Scan for the cell matching the given text and deliver its [X, Y] coordinate at center. 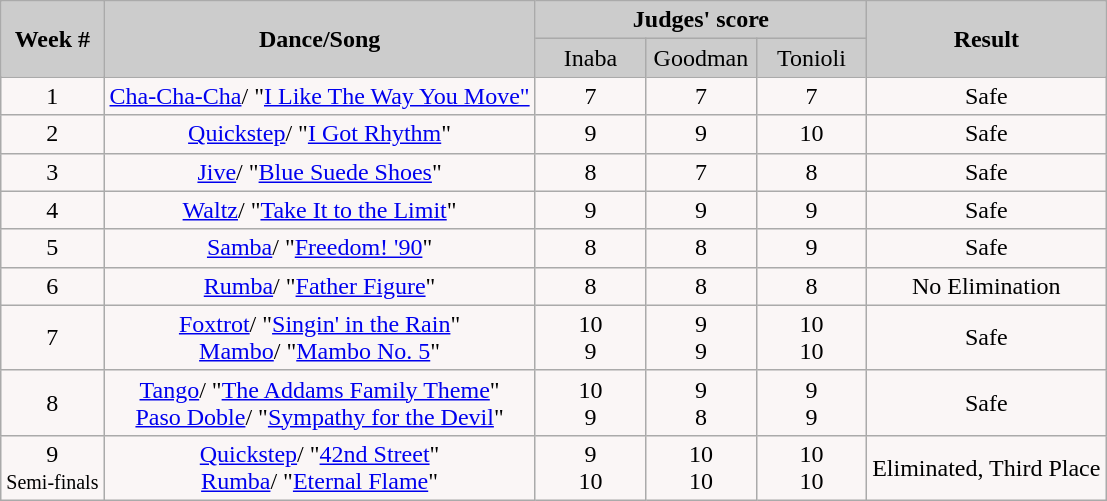
Week # [52, 39]
Dance/Song [320, 39]
Quickstep/ "42nd Street"Rumba/ "Eternal Flame" [320, 468]
No Elimination [986, 286]
5 [52, 248]
Judges' score [701, 20]
Result [986, 39]
Tonioli [812, 58]
Foxtrot/ "Singin' in the Rain"Mambo/ "Mambo No. 5" [320, 338]
3 [52, 172]
1 [52, 96]
Goodman [702, 58]
2 [52, 134]
Inaba [590, 58]
Rumba/ "Father Figure" [320, 286]
Samba/ "Freedom! '90" [320, 248]
98 [702, 402]
6 [52, 286]
4 [52, 210]
Jive/ "Blue Suede Shoes" [320, 172]
Tango/ "The Addams Family Theme"Paso Doble/ "Sympathy for the Devil" [320, 402]
910 [590, 468]
Eliminated, Third Place [986, 468]
Waltz/ "Take It to the Limit" [320, 210]
10 [812, 134]
Quickstep/ "I Got Rhythm" [320, 134]
Cha-Cha-Cha/ "I Like The Way You Move" [320, 96]
9Semi-finals [52, 468]
